Provide the [X, Y] coordinate of the cell's center where the given text is located.  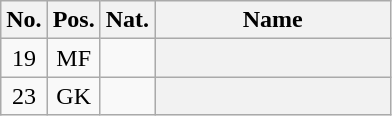
MF [74, 58]
19 [24, 58]
GK [74, 96]
Nat. [127, 20]
Pos. [74, 20]
23 [24, 96]
No. [24, 20]
Name [273, 20]
